Scan for the cell matching the given text and deliver its (X, Y) coordinate at center. 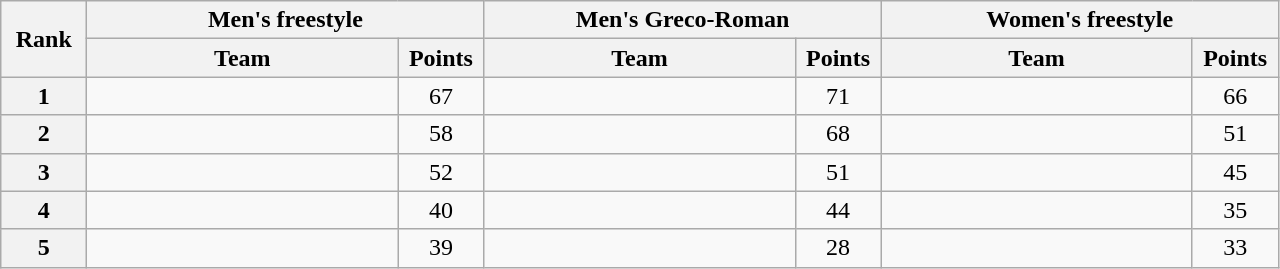
28 (838, 248)
40 (441, 210)
45 (1235, 172)
35 (1235, 210)
52 (441, 172)
Men's freestyle (286, 20)
Rank (44, 39)
58 (441, 134)
4 (44, 210)
Women's freestyle (1080, 20)
3 (44, 172)
44 (838, 210)
39 (441, 248)
1 (44, 96)
66 (1235, 96)
68 (838, 134)
2 (44, 134)
71 (838, 96)
5 (44, 248)
67 (441, 96)
33 (1235, 248)
Men's Greco-Roman (682, 20)
